Return the [X, Y] coordinate for the center point of the cell that contains the specified text.  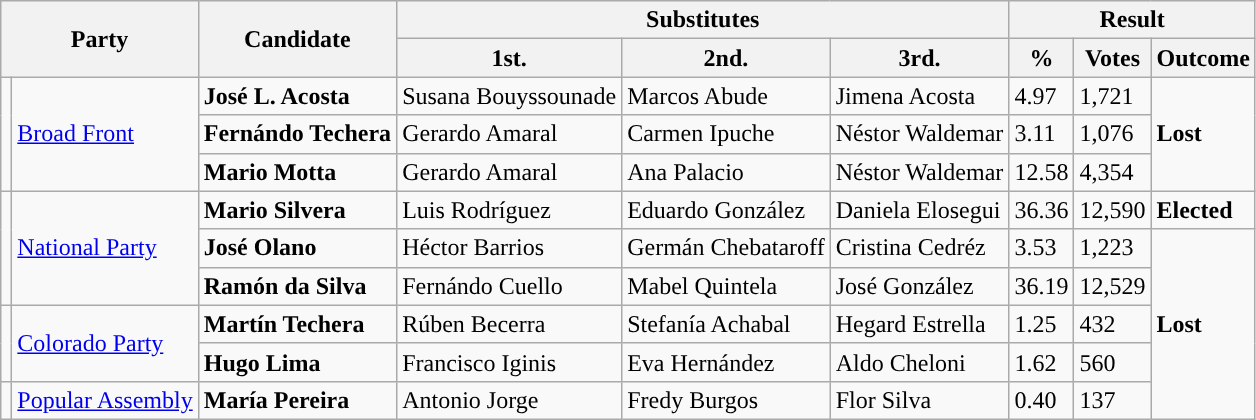
2nd. [726, 58]
Germán Chebataroff [726, 248]
Rúben Becerra [510, 324]
12,529 [1112, 286]
Hegard Estrella [920, 324]
Luis Rodríguez [510, 210]
Colorado Party [105, 343]
Antonio Jorge [510, 400]
Aldo Cheloni [920, 362]
Francisco Iginis [510, 362]
Ana Palacio [726, 172]
12,590 [1112, 210]
% [1042, 58]
1,721 [1112, 96]
Mario Silvera [297, 210]
3.53 [1042, 248]
Susana Bouyssounade [510, 96]
Carmen Ipuche [726, 134]
4.97 [1042, 96]
Marcos Abude [726, 96]
Result [1132, 20]
1.25 [1042, 324]
1st. [510, 58]
José L. Acosta [297, 96]
Broad Front [105, 134]
National Party [105, 248]
Mario Motta [297, 172]
Eva Hernández [726, 362]
Martín Techera [297, 324]
Mabel Quintela [726, 286]
0.40 [1042, 400]
137 [1112, 400]
José González [920, 286]
36.36 [1042, 210]
Héctor Barrios [510, 248]
4,354 [1112, 172]
Eduardo González [726, 210]
432 [1112, 324]
José Olano [297, 248]
560 [1112, 362]
Flor Silva [920, 400]
1,076 [1112, 134]
1.62 [1042, 362]
Fernándo Techera [297, 134]
3.11 [1042, 134]
12.58 [1042, 172]
Jimena Acosta [920, 96]
Cristina Cedréz [920, 248]
Daniela Elosegui [920, 210]
3rd. [920, 58]
Party [100, 39]
1,223 [1112, 248]
Fernándo Cuello [510, 286]
Votes [1112, 58]
Ramón da Silva [297, 286]
Popular Assembly [105, 400]
36.19 [1042, 286]
Stefanía Achabal [726, 324]
María Pereira [297, 400]
Candidate [297, 39]
Fredy Burgos [726, 400]
Hugo Lima [297, 362]
Elected [1203, 210]
Outcome [1203, 58]
Substitutes [703, 20]
